Capture the cell that displays the provided text and extract its (x, y) central coordinate. 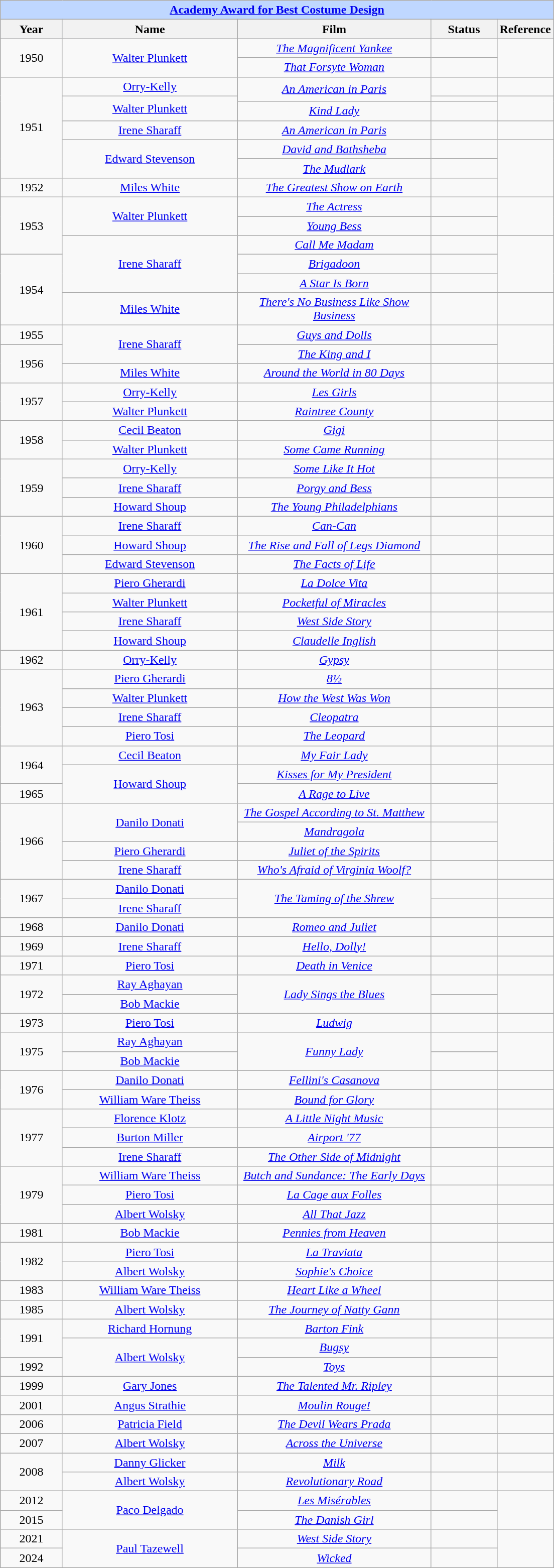
The Facts of Life (334, 564)
Barton Fink (334, 1329)
Angus Strathie (150, 1405)
Paco Delgado (150, 1510)
Bugsy (334, 1348)
Some Came Running (334, 449)
Gary Jones (150, 1386)
The Young Philadelphians (334, 507)
Patricia Field (150, 1424)
2012 (32, 1501)
1983 (32, 1290)
2001 (32, 1405)
1968 (32, 927)
1965 (32, 793)
8½ (334, 679)
2024 (32, 1558)
Kind Lady (334, 111)
2006 (32, 1424)
1964 (32, 765)
2008 (32, 1472)
Brigadoon (334, 264)
Who's Afraid of Virginia Woolf? (334, 870)
All That Jazz (334, 1214)
1985 (32, 1309)
2021 (32, 1539)
Romeo and Juliet (334, 927)
A Rage to Live (334, 793)
The Leopard (334, 736)
Sophie's Choice (334, 1271)
The Gospel According to St. Matthew (334, 812)
1952 (32, 187)
Milk (334, 1463)
1959 (32, 488)
1954 (32, 290)
1973 (32, 1023)
Death in Venice (334, 966)
Funny Lady (334, 1051)
Young Bess (334, 225)
1975 (32, 1051)
1992 (32, 1367)
Ludwig (334, 1023)
Porgy and Bess (334, 488)
The King and I (334, 354)
Name (150, 29)
Airport '77 (334, 1137)
Fellini's Casanova (334, 1080)
The Magnificent Yankee (334, 48)
1957 (32, 402)
La Dolce Vita (334, 583)
2007 (32, 1443)
Toys (334, 1367)
Status (464, 29)
2015 (32, 1520)
That Forsyte Woman (334, 67)
The Actress (334, 206)
Cleopatra (334, 717)
1969 (32, 946)
Pennies from Heaven (334, 1233)
1958 (32, 440)
Kisses for My President (334, 774)
Les Misérables (334, 1501)
How the West Was Won (334, 698)
David and Bathsheba (334, 149)
Florence Klotz (150, 1118)
The Rise and Fall of Legs Diamond (334, 545)
1991 (32, 1338)
Revolutionary Road (334, 1482)
Burton Miller (150, 1137)
A Little Night Music (334, 1118)
1981 (32, 1233)
Call Me Madam (334, 245)
1955 (32, 335)
A Star Is Born (334, 283)
Gigi (334, 430)
1972 (32, 994)
Juliet of the Spirits (334, 851)
La Traviata (334, 1252)
Some Like It Hot (334, 468)
1977 (32, 1137)
Guys and Dolls (334, 335)
The Devil Wears Prada (334, 1424)
1999 (32, 1386)
Danny Glicker (150, 1463)
Paul Tazewell (150, 1548)
1960 (32, 545)
Reference (525, 29)
1950 (32, 58)
Bound for Glory (334, 1099)
Les Girls (334, 392)
Around the World in 80 Days (334, 373)
The Talented Mr. Ripley (334, 1386)
1963 (32, 707)
Pocketful of Miracles (334, 602)
The Mudlark (334, 168)
Moulin Rouge! (334, 1405)
My Fair Lady (334, 755)
1962 (32, 660)
The Greatest Show on Earth (334, 187)
1953 (32, 225)
Hello, Dolly! (334, 946)
The Other Side of Midnight (334, 1156)
1966 (32, 841)
Heart Like a Wheel (334, 1290)
Richard Hornung (150, 1329)
Claudelle Inglish (334, 641)
1956 (32, 364)
1971 (32, 966)
La Cage aux Folles (334, 1195)
Gypsy (334, 660)
1976 (32, 1090)
Year (32, 29)
1982 (32, 1262)
The Taming of the Shrew (334, 899)
1951 (32, 128)
Film (334, 29)
Mandragola (334, 831)
There's No Business Like Show Business (334, 309)
Wicked (334, 1558)
Across the Universe (334, 1443)
Butch and Sundance: The Early Days (334, 1176)
The Journey of Natty Gann (334, 1309)
1961 (32, 612)
The Danish Girl (334, 1520)
Lady Sings the Blues (334, 994)
Can-Can (334, 526)
Academy Award for Best Costume Design (277, 10)
1967 (32, 899)
1979 (32, 1195)
Raintree County (334, 411)
